Extract the (X, Y) coordinate from the center of the cell holding the provided text.  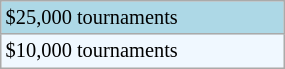
$25,000 tournaments (142, 17)
$10,000 tournaments (142, 51)
